Pinpoint the cell where the given text exists, returning its [x, y] midpoint coordinate. 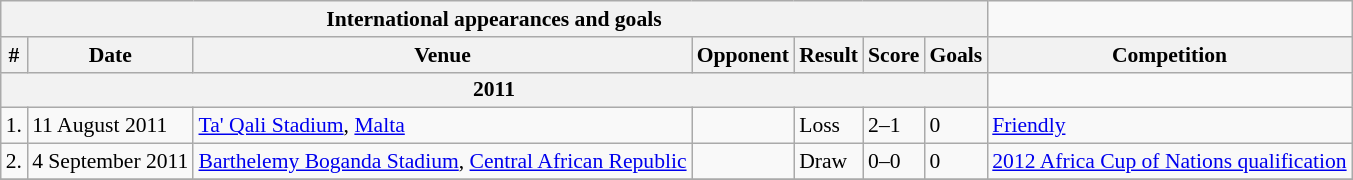
Draw [828, 162]
Opponent [744, 55]
Result [828, 55]
Barthelemy Boganda Stadium, Central African Republic [442, 162]
International appearances and goals [494, 19]
Venue [442, 55]
11 August 2011 [110, 126]
0–0 [894, 162]
Score [894, 55]
2011 [494, 90]
# [14, 55]
2–1 [894, 126]
Goals [956, 55]
Loss [828, 126]
2. [14, 162]
Friendly [1169, 126]
4 September 2011 [110, 162]
Date [110, 55]
1. [14, 126]
Ta' Qali Stadium, Malta [442, 126]
2012 Africa Cup of Nations qualification [1169, 162]
Competition [1169, 55]
